Locate the cell with the specified text and output its (X, Y) center coordinate. 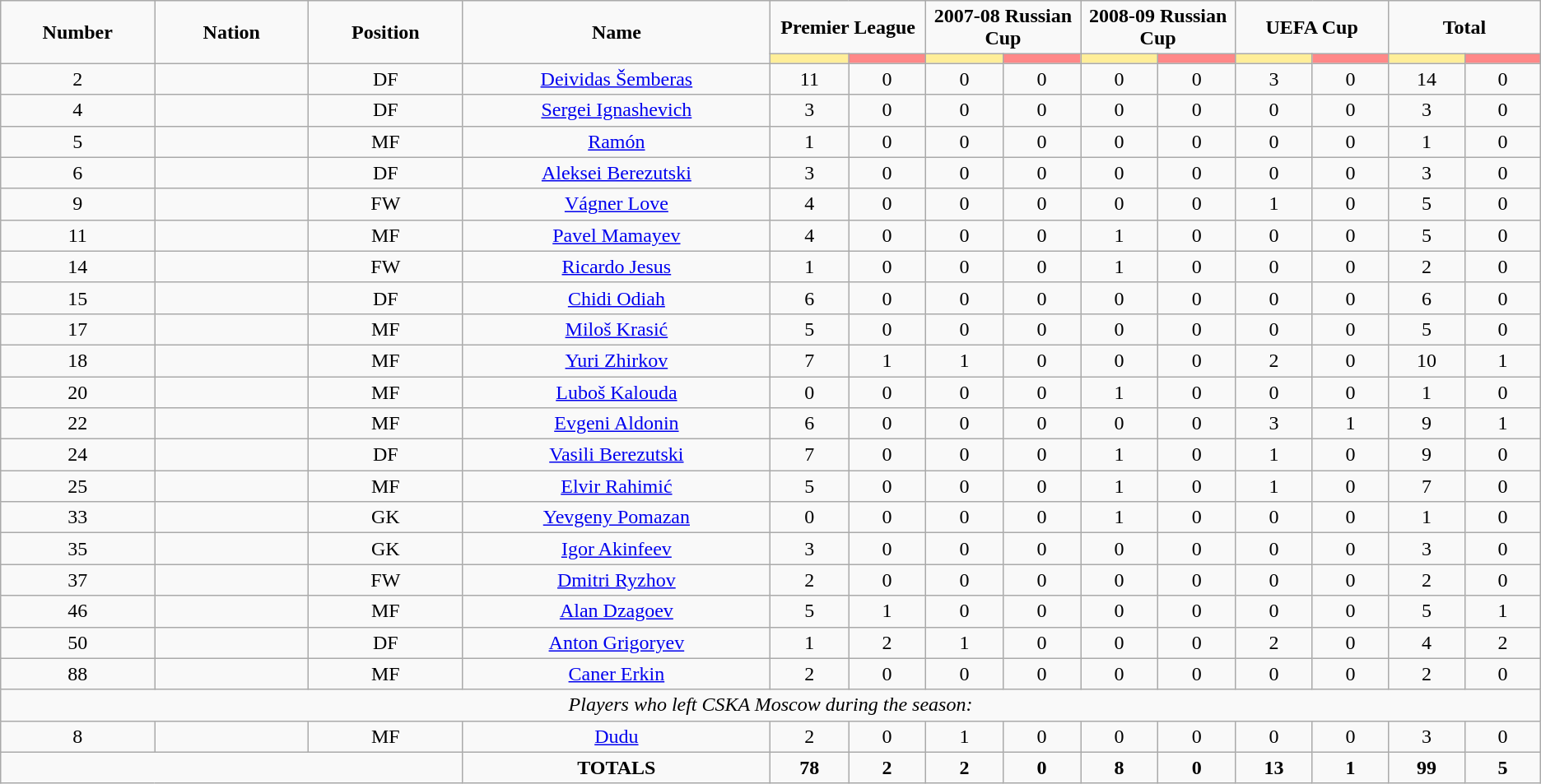
Miloš Krasić (617, 329)
Total (1465, 28)
Ramón (617, 141)
18 (77, 360)
Premier League (848, 28)
15 (77, 298)
33 (77, 517)
Luboš Kalouda (617, 392)
Elvir Rahimić (617, 486)
Ricardo Jesus (617, 267)
Chidi Odiah (617, 298)
22 (77, 424)
Number (77, 32)
37 (77, 580)
Players who left CSKA Moscow during the season: (770, 705)
78 (810, 768)
Vágner Love (617, 204)
Yevgeny Pomazan (617, 517)
17 (77, 329)
Name (617, 32)
24 (77, 455)
88 (77, 674)
Evgeni Aldonin (617, 424)
Vasili Berezutski (617, 455)
Dudu (617, 736)
Position (385, 32)
Pavel Mamayev (617, 235)
2008-09 Russian Cup (1158, 28)
Anton Grigoryev (617, 643)
99 (1427, 768)
2007-08 Russian Cup (1003, 28)
Nation (232, 32)
Aleksei Berezutski (617, 173)
Alan Dzagoev (617, 611)
20 (77, 392)
10 (1427, 360)
35 (77, 549)
Caner Erkin (617, 674)
UEFA Cup (1312, 28)
Igor Akinfeev (617, 549)
Deividas Šemberas (617, 79)
25 (77, 486)
Dmitri Ryzhov (617, 580)
TOTALS (617, 768)
13 (1274, 768)
Yuri Zhirkov (617, 360)
46 (77, 611)
50 (77, 643)
Sergei Ignashevich (617, 110)
